Find where the given text appears and provide that cell's center as (x, y) coordinate. 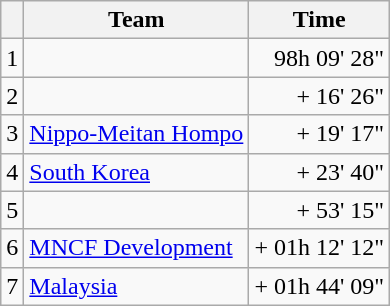
+ 01h 44' 09" (320, 286)
5 (12, 210)
Nippo-Meitan Hompo (136, 134)
Malaysia (136, 286)
+ 23' 40" (320, 172)
Team (136, 20)
4 (12, 172)
3 (12, 134)
+ 19' 17" (320, 134)
+ 53' 15" (320, 210)
Time (320, 20)
6 (12, 248)
7 (12, 286)
MNCF Development (136, 248)
1 (12, 58)
2 (12, 96)
+ 01h 12' 12" (320, 248)
South Korea (136, 172)
98h 09' 28" (320, 58)
+ 16' 26" (320, 96)
